Scan for the cell matching the given text and deliver its [x, y] coordinate at center. 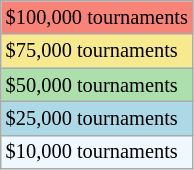
$75,000 tournaments [97, 51]
$25,000 tournaments [97, 118]
$50,000 tournaments [97, 85]
$10,000 tournaments [97, 152]
$100,000 tournaments [97, 17]
